For the text-containing cell, return its midpoint in (x, y) coordinate format. 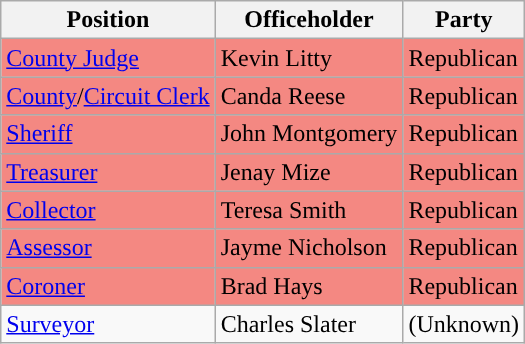
Brad Hays (309, 286)
Assessor (108, 248)
Jayme Nicholson (309, 248)
Party (464, 20)
Teresa Smith (309, 210)
Sheriff (108, 134)
County/Circuit Clerk (108, 96)
Treasurer (108, 172)
Coroner (108, 286)
(Unknown) (464, 324)
Position (108, 20)
Officeholder (309, 20)
County Judge (108, 58)
Jenay Mize (309, 172)
Canda Reese (309, 96)
Charles Slater (309, 324)
John Montgomery (309, 134)
Surveyor (108, 324)
Collector (108, 210)
Kevin Litty (309, 58)
